For the text-containing cell, return its midpoint in [X, Y] coordinate format. 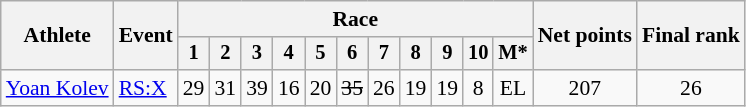
Race [356, 19]
Net points [585, 36]
3 [257, 54]
M* [512, 54]
35 [352, 88]
4 [289, 54]
6 [352, 54]
EL [512, 88]
31 [225, 88]
2 [225, 54]
1 [194, 54]
5 [321, 54]
29 [194, 88]
9 [447, 54]
Athlete [58, 36]
16 [289, 88]
207 [585, 88]
Yoan Kolev [58, 88]
Final rank [691, 36]
RS:X [146, 88]
7 [384, 54]
Event [146, 36]
20 [321, 88]
39 [257, 88]
10 [478, 54]
